Return [X, Y] of the center of cell containing provided text 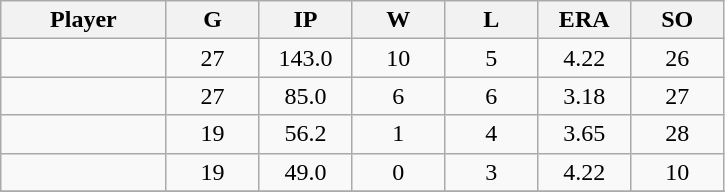
26 [678, 58]
1 [398, 134]
IP [306, 20]
28 [678, 134]
L [492, 20]
4 [492, 134]
56.2 [306, 134]
3.18 [584, 96]
3.65 [584, 134]
0 [398, 172]
G [212, 20]
3 [492, 172]
143.0 [306, 58]
49.0 [306, 172]
5 [492, 58]
ERA [584, 20]
Player [84, 20]
85.0 [306, 96]
W [398, 20]
SO [678, 20]
